Provide the (x, y) coordinate of the cell's center where the given text is located.  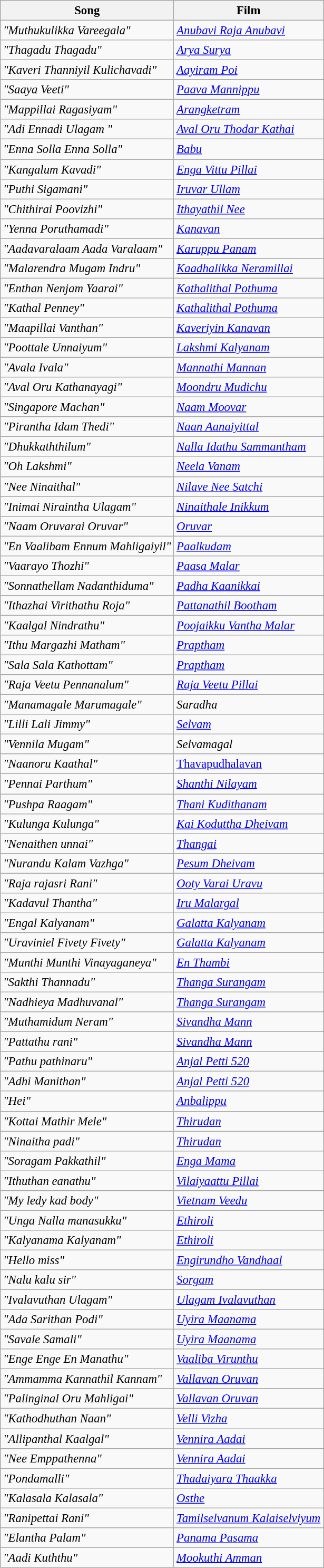
"En Vaalibam Ennum Mahligaiyil" (87, 546)
Karuppu Panam (249, 248)
"Poottale Unnaiyum" (87, 348)
Thangai (249, 844)
Kai Koduttha Dheivam (249, 824)
Osthe (249, 1498)
"Allipanthal Kaalgal" (87, 1439)
Kaadhalikka Neramillai (249, 269)
"Vennila Mugam" (87, 744)
Ulagam Ivalavuthan (249, 1300)
"Sala Sala Kathottam" (87, 665)
Song (87, 11)
Arangketram (249, 110)
Moondru Mudichu (249, 387)
Ninaithale Inikkum (249, 506)
"Puthi Sigamani" (87, 189)
"Sakthi Thannadu" (87, 982)
"Singapore Machan" (87, 407)
"Oh Lakshmi" (87, 467)
"Muthukulikka Vareegala" (87, 31)
Nalla Idathu Sammantham (249, 447)
En Thambi (249, 962)
Paalkudam (249, 546)
"Pushpa Raagam" (87, 804)
Tamilselvanum Kalaiselviyum (249, 1518)
Sorgam (249, 1280)
"Raja Veetu Pennanalum" (87, 685)
Pattanathil Bootham (249, 606)
Naam Moovar (249, 407)
"Kadavul Thantha" (87, 903)
"Unga Nalla manasukku" (87, 1220)
Pesum Dheivam (249, 863)
"Adhi Manithan" (87, 1082)
"Muthamidum Neram" (87, 1022)
Saradha (249, 705)
Vietnam Veedu (249, 1201)
"Kalyanama Kalyanam" (87, 1240)
"Maapillai Vanthan" (87, 328)
Ooty Varai Uravu (249, 883)
"Nadhieya Madhuvanal" (87, 1002)
"Kottai Mathir Mele" (87, 1121)
"Hei" (87, 1102)
"Ithuthan eanathu" (87, 1181)
"Naam Oruvarai Oruvar" (87, 526)
"Thagadu Thagadu" (87, 50)
"Nalu kalu sir" (87, 1280)
"Malarendra Mugam Indru" (87, 269)
"Ivalavuthan Ulagam" (87, 1300)
Enga Mama (249, 1161)
"Nenaithen unnai" (87, 844)
"Pathu pathinaru" (87, 1062)
"Inimai Niraintha Ulagam" (87, 506)
"Aval Oru Kathanayagi" (87, 387)
Nilave Nee Satchi (249, 486)
Iru Malargal (249, 903)
Shanthi Nilayam (249, 784)
"Pennai Parthum" (87, 784)
Mannathi Mannan (249, 368)
Poojaikku Vantha Malar (249, 625)
Aayiram Poi (249, 70)
"Kalasala Kalasala" (87, 1498)
Anbalippu (249, 1102)
"Aadavaralaam Aada Varalaam" (87, 248)
"Ada Sarithan Podi" (87, 1320)
Padha Kaanikkai (249, 586)
"Kathodhuthan Naan" (87, 1419)
"Pirantha Idam Thedi" (87, 427)
Ithayathil Nee (249, 209)
"Lilli Lali Jimmy" (87, 724)
"My ledy kad body" (87, 1201)
Thavapudhalavan (249, 764)
"Savale Samali" (87, 1340)
"Raja rajasri Rani" (87, 883)
"Adi Ennadi Ulagam " (87, 129)
"Nee Emppathenna" (87, 1458)
"Kulunga Kulunga" (87, 824)
"Ninaitha padi" (87, 1141)
Selvam (249, 724)
Mookuthi Amman (249, 1557)
Thadaiyara Thaakka (249, 1478)
"Chithirai Poovizhi" (87, 209)
Anubavi Raja Anubavi (249, 31)
"Munthi Munthi Vinayaganeya" (87, 962)
Film (249, 11)
Iruvar Ullam (249, 189)
"Pattathu rani" (87, 1042)
Paava Mannippu (249, 90)
Naan Aanaiyittal (249, 427)
"Ranipettai Rani" (87, 1518)
"Soragam Pakkathil" (87, 1161)
Engirundho Vandhaal (249, 1260)
"Enna Solla Enna Solla" (87, 149)
"Kaveri Thanniyil Kulichavadi" (87, 70)
"Ithazhai Virithathu Roja" (87, 606)
"Vaarayo Thozhi" (87, 566)
"Mappillai Ragasiyam" (87, 110)
"Naanoru Kaathal" (87, 764)
"Manamagale Marumagale" (87, 705)
"Aadi Kuththu" (87, 1557)
"Nee Ninaithal" (87, 486)
"Avala Ivala" (87, 368)
Selvamagal (249, 744)
Lakshmi Kalyanam (249, 348)
Vilaiyaattu Pillai (249, 1181)
Vaaliba Virunthu (249, 1359)
Arya Surya (249, 50)
"Nurandu Kalam Vazhga" (87, 863)
"Enthan Nenjam Yaarai" (87, 288)
Velli Vizha (249, 1419)
"Dhukkaththilum" (87, 447)
Kanavan (249, 228)
"Yenna Poruthamadi" (87, 228)
Aval Oru Thodar Kathai (249, 129)
"Sonnathellam Nadanthiduma" (87, 586)
"Elantha Palam" (87, 1538)
"Hello miss" (87, 1260)
"Ithu Margazhi Matham" (87, 645)
Raja Veetu Pillai (249, 685)
"Uraviniel Fivety Fivety" (87, 943)
Babu (249, 149)
"Saaya Veeti" (87, 90)
Thani Kudithanam (249, 804)
Enga Vittu Pillai (249, 169)
"Kathal Penney" (87, 308)
"Enge Enge En Manathu" (87, 1359)
Kaveriyin Kanavan (249, 328)
Neela Vanam (249, 467)
"Kaalgal Nindrathu" (87, 625)
"Palinginal Oru Mahligai" (87, 1399)
"Ammamma Kannathil Kannam" (87, 1379)
Oruvar (249, 526)
Panama Pasama (249, 1538)
"Engal Kalyanam" (87, 923)
Paasa Malar (249, 566)
"Kangalum Kavadi" (87, 169)
"Pondamalli" (87, 1478)
